From the cell containing the given text, extract its center point as (x, y) coordinate. 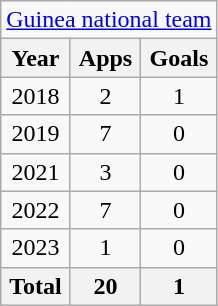
Year (36, 58)
Apps (105, 58)
2022 (36, 210)
Guinea national team (109, 20)
2 (105, 96)
Total (36, 286)
2021 (36, 172)
2018 (36, 96)
Goals (179, 58)
2023 (36, 248)
20 (105, 286)
2019 (36, 134)
3 (105, 172)
